From the cell containing the given text, extract its center point as (X, Y) coordinate. 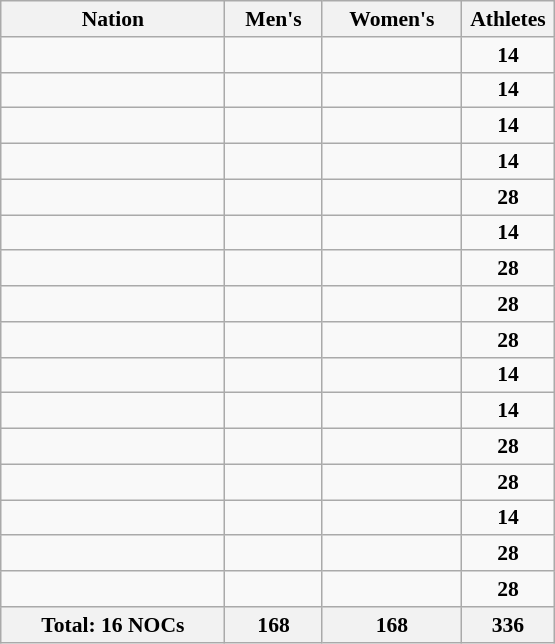
Nation (113, 19)
Total: 16 NOCs (113, 625)
Women's (392, 19)
336 (508, 625)
Athletes (508, 19)
Men's (274, 19)
